Provide the [x, y] coordinate of the cell's center where the given text is located.  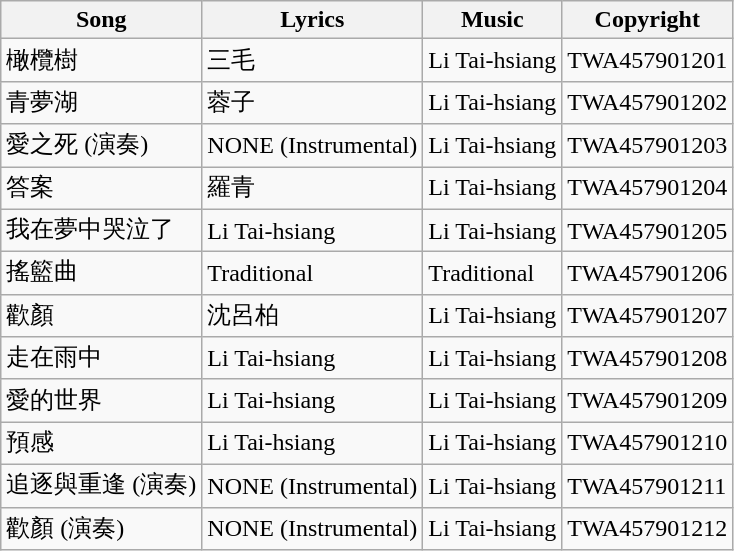
歡顏 (演奏) [102, 528]
預感 [102, 444]
青夢湖 [102, 102]
TWA457901206 [648, 274]
羅青 [312, 188]
歡顏 [102, 316]
TWA457901203 [648, 146]
Music [492, 20]
TWA457901202 [648, 102]
TWA457901205 [648, 230]
TWA457901204 [648, 188]
走在雨中 [102, 358]
搖籃曲 [102, 274]
Song [102, 20]
TWA457901209 [648, 400]
沈呂柏 [312, 316]
我在夢中哭泣了 [102, 230]
Lyrics [312, 20]
TWA457901208 [648, 358]
TWA457901211 [648, 486]
TWA457901207 [648, 316]
追逐與重逢 (演奏) [102, 486]
橄欖樹 [102, 60]
蓉子 [312, 102]
TWA457901212 [648, 528]
三毛 [312, 60]
愛之死 (演奏) [102, 146]
答案 [102, 188]
Copyright [648, 20]
愛的世界 [102, 400]
TWA457901201 [648, 60]
TWA457901210 [648, 444]
